Provide the (x, y) coordinate of the cell's center where the given text is located.  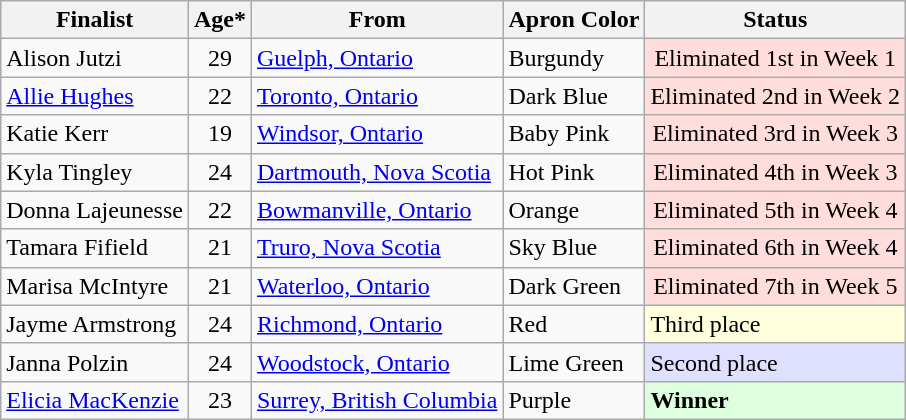
Surrey, British Columbia (377, 400)
Eliminated 1st in Week 1 (776, 58)
Katie Kerr (95, 134)
Marisa McIntyre (95, 286)
Jayme Armstrong (95, 324)
Windsor, Ontario (377, 134)
23 (220, 400)
Eliminated 7th in Week 5 (776, 286)
19 (220, 134)
Janna Polzin (95, 362)
Burgundy (574, 58)
Allie Hughes (95, 96)
Bowmanville, Ontario (377, 210)
Donna Lajeunesse (95, 210)
Richmond, Ontario (377, 324)
Purple (574, 400)
Apron Color (574, 20)
Dark Blue (574, 96)
Eliminated 2nd in Week 2 (776, 96)
Toronto, Ontario (377, 96)
Lime Green (574, 362)
Kyla Tingley (95, 172)
From (377, 20)
Age* (220, 20)
Elicia MacKenzie (95, 400)
Baby Pink (574, 134)
Eliminated 6th in Week 4 (776, 248)
Red (574, 324)
Finalist (95, 20)
Eliminated 4th in Week 3 (776, 172)
Alison Jutzi (95, 58)
Orange (574, 210)
Second place (776, 362)
Eliminated 3rd in Week 3 (776, 134)
Truro, Nova Scotia (377, 248)
Woodstock, Ontario (377, 362)
29 (220, 58)
Tamara Fifield (95, 248)
Eliminated 5th in Week 4 (776, 210)
Guelph, Ontario (377, 58)
Sky Blue (574, 248)
Waterloo, Ontario (377, 286)
Status (776, 20)
Winner (776, 400)
Hot Pink (574, 172)
Third place (776, 324)
Dartmouth, Nova Scotia (377, 172)
Dark Green (574, 286)
